Return the [X, Y] coordinate for the center point of the cell that contains the specified text.  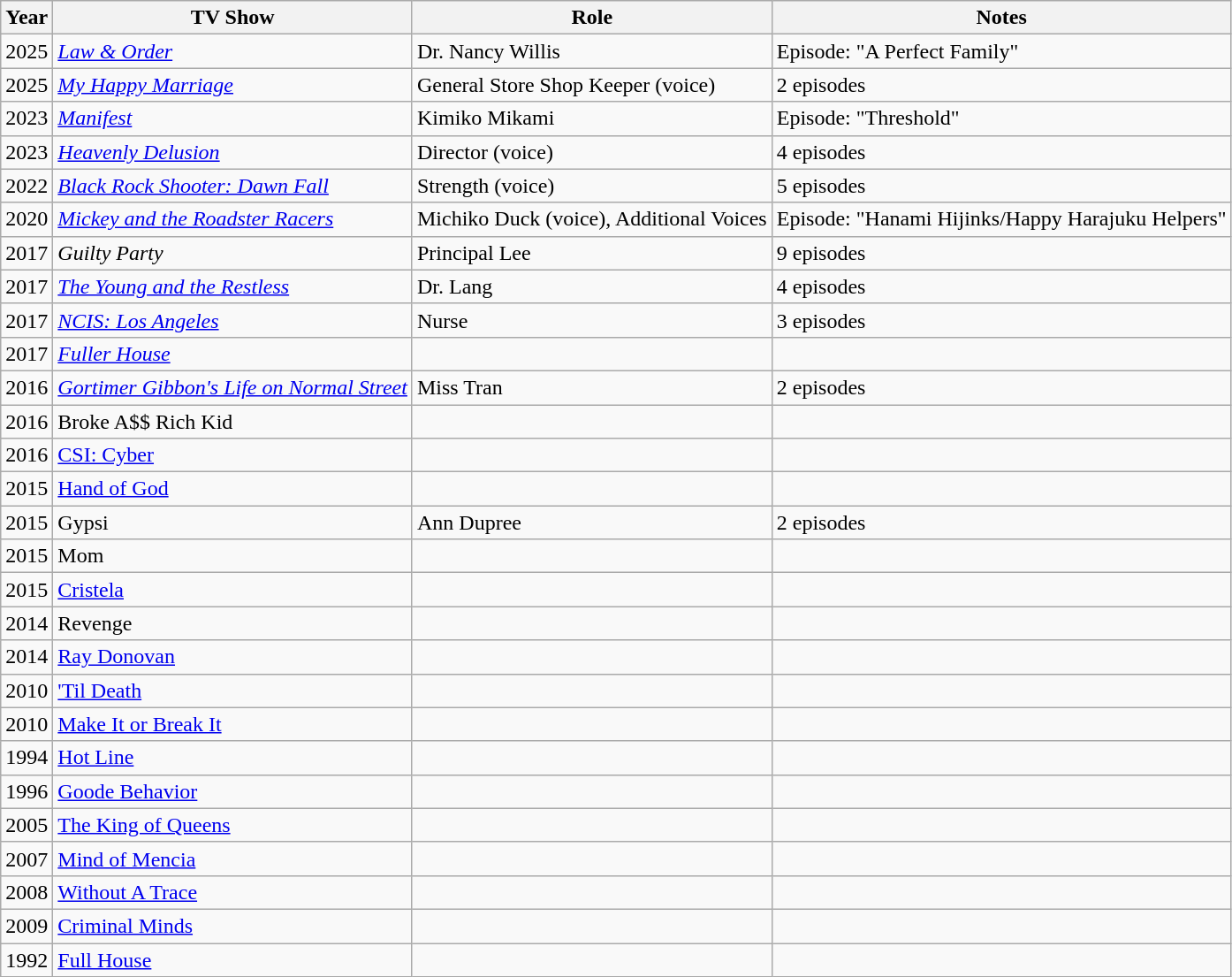
Year [27, 18]
3 episodes [1001, 320]
2009 [27, 926]
Principal Lee [592, 253]
Ray Donovan [233, 657]
Make It or Break It [233, 724]
Fuller House [233, 354]
Black Rock Shooter: Dawn Fall [233, 186]
Michiko Duck (voice), Additional Voices [592, 219]
Mickey and the Roadster Racers [233, 219]
2022 [27, 186]
CSI: Cyber [233, 455]
Episode: "A Perfect Family" [1001, 51]
Notes [1001, 18]
Law & Order [233, 51]
Guilty Party [233, 253]
Mom [233, 556]
Hot Line [233, 758]
Gypsi [233, 523]
Full House [233, 959]
Without A Trace [233, 892]
General Store Shop Keeper (voice) [592, 85]
Broke A$$ Rich Kid [233, 422]
2008 [27, 892]
Cristela [233, 590]
My Happy Marriage [233, 85]
9 episodes [1001, 253]
2007 [27, 859]
Manifest [233, 118]
2020 [27, 219]
Gortimer Gibbon's Life on Normal Street [233, 387]
1992 [27, 959]
Episode: "Threshold" [1001, 118]
Dr. Lang [592, 286]
Director (voice) [592, 152]
Miss Tran [592, 387]
The King of Queens [233, 825]
Nurse [592, 320]
1994 [27, 758]
Hand of God [233, 489]
NCIS: Los Angeles [233, 320]
Dr. Nancy Willis [592, 51]
Criminal Minds [233, 926]
Role [592, 18]
5 episodes [1001, 186]
Goode Behavior [233, 791]
Mind of Mencia [233, 859]
Ann Dupree [592, 523]
Strength (voice) [592, 186]
'Til Death [233, 691]
Kimiko Mikami [592, 118]
Episode: "Hanami Hijinks/Happy Harajuku Helpers" [1001, 219]
The Young and the Restless [233, 286]
Revenge [233, 623]
2005 [27, 825]
TV Show [233, 18]
1996 [27, 791]
Heavenly Delusion [233, 152]
